Pinpoint the cell where the given text exists, returning its [X, Y] midpoint coordinate. 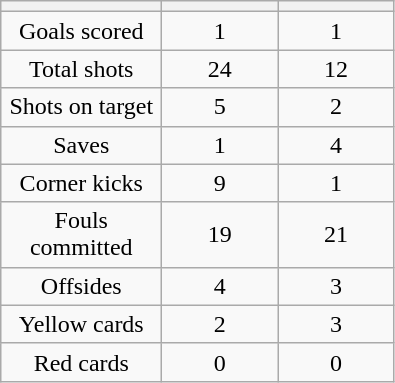
Red cards [82, 362]
Shots on target [82, 107]
Offsides [82, 286]
24 [220, 69]
Goals scored [82, 31]
Corner kicks [82, 183]
21 [336, 234]
12 [336, 69]
Saves [82, 145]
5 [220, 107]
9 [220, 183]
Fouls committed [82, 234]
Yellow cards [82, 324]
19 [220, 234]
Total shots [82, 69]
